Provide the (x, y) coordinate of the cell's center where the given text is located.  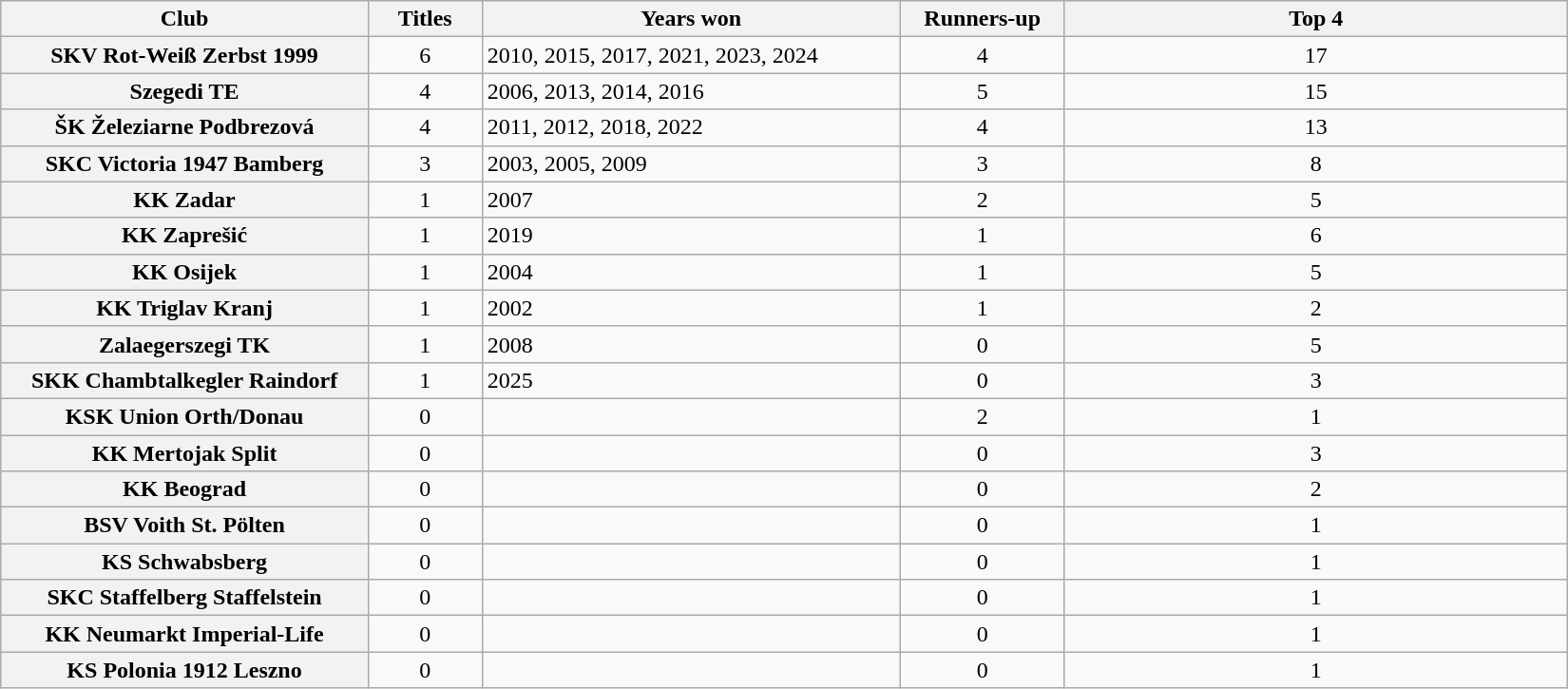
2025 (691, 380)
2008 (691, 344)
BSV Voith St. Pölten (184, 526)
2019 (691, 236)
SKC Victoria 1947 Bamberg (184, 163)
KK Osijek (184, 272)
KK Triglav Kranj (184, 308)
Titles (425, 19)
2002 (691, 308)
Years won (691, 19)
2006, 2013, 2014, 2016 (691, 91)
Zalaegerszegi TK (184, 344)
2003, 2005, 2009 (691, 163)
8 (1315, 163)
2007 (691, 200)
2011, 2012, 2018, 2022 (691, 127)
KSK Union Orth/Donau (184, 416)
Runners-up (983, 19)
SKK Chambtalkegler Raindorf (184, 380)
KK Zaprešić (184, 236)
2004 (691, 272)
ŠK Železiarne Podbrezová (184, 127)
SKC Staffelberg Staffelstein (184, 598)
Top 4 (1315, 19)
17 (1315, 55)
15 (1315, 91)
SKV Rot-Weiß Zerbst 1999 (184, 55)
KK Mertojak Split (184, 453)
Szegedi TE (184, 91)
13 (1315, 127)
KK Neumarkt Imperial-Life (184, 634)
2010, 2015, 2017, 2021, 2023, 2024 (691, 55)
Club (184, 19)
KS Polonia 1912 Leszno (184, 670)
KS Schwabsberg (184, 562)
KK Zadar (184, 200)
KK Beograd (184, 489)
